Provide the [X, Y] coordinate of the cell's center where the given text is located.  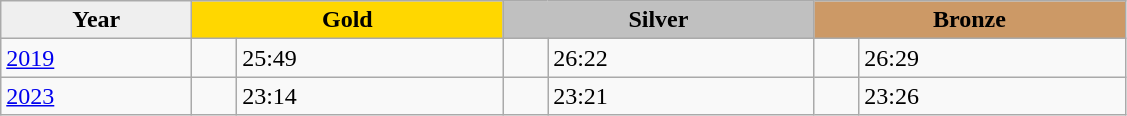
23:14 [370, 96]
Silver [658, 20]
Gold [348, 20]
Year [96, 20]
23:26 [992, 96]
26:22 [681, 58]
Bronze [970, 20]
26:29 [992, 58]
25:49 [370, 58]
23:21 [681, 96]
2023 [96, 96]
2019 [96, 58]
